Extract the (X, Y) coordinate from the center of the cell holding the provided text.  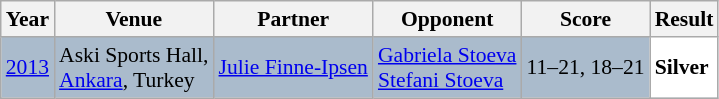
Gabriela Stoeva Stefani Stoeva (448, 68)
2013 (28, 68)
Opponent (448, 19)
Partner (292, 19)
Score (586, 19)
Result (684, 19)
Silver (684, 68)
11–21, 18–21 (586, 68)
Venue (134, 19)
Aski Sports Hall,Ankara, Turkey (134, 68)
Year (28, 19)
Julie Finne-Ipsen (292, 68)
